Provide the [X, Y] coordinate of the cell's center where the given text is located.  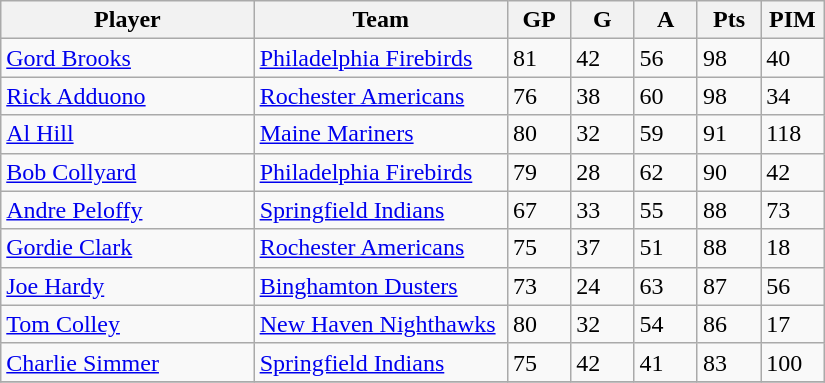
60 [666, 96]
PIM [792, 20]
79 [538, 172]
63 [666, 286]
18 [792, 248]
67 [538, 210]
34 [792, 96]
24 [602, 286]
Tom Colley [128, 324]
86 [728, 324]
Binghamton Dusters [380, 286]
A [666, 20]
Pts [728, 20]
54 [666, 324]
81 [538, 58]
Bob Collyard [128, 172]
17 [792, 324]
Charlie Simmer [128, 362]
55 [666, 210]
Team [380, 20]
Maine Mariners [380, 134]
G [602, 20]
118 [792, 134]
Gord Brooks [128, 58]
New Haven Nighthawks [380, 324]
33 [602, 210]
76 [538, 96]
28 [602, 172]
Andre Peloffy [128, 210]
90 [728, 172]
62 [666, 172]
51 [666, 248]
87 [728, 286]
Joe Hardy [128, 286]
38 [602, 96]
41 [666, 362]
Player [128, 20]
Gordie Clark [128, 248]
Rick Adduono [128, 96]
40 [792, 58]
91 [728, 134]
100 [792, 362]
37 [602, 248]
59 [666, 134]
Al Hill [128, 134]
GP [538, 20]
83 [728, 362]
